Determine the [X, Y] coordinate at the center of the cell enclosing the given text.  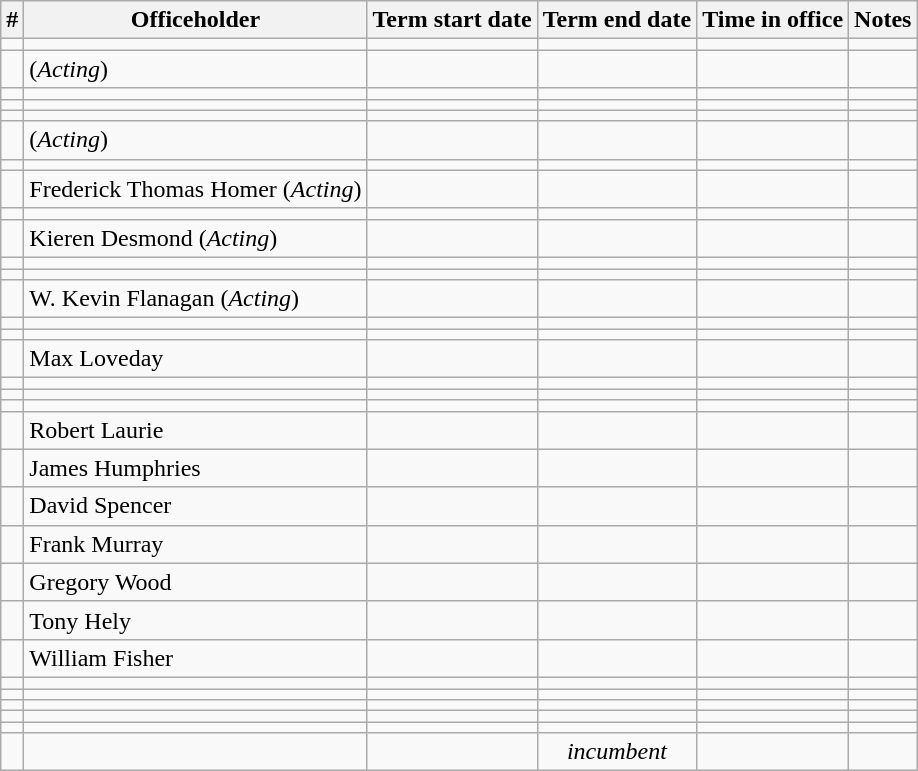
Max Loveday [196, 359]
William Fisher [196, 658]
Term start date [452, 20]
Kieren Desmond (Acting) [196, 238]
Time in office [773, 20]
Frederick Thomas Homer (Acting) [196, 189]
incumbent [617, 752]
James Humphries [196, 468]
Tony Hely [196, 620]
Notes [883, 20]
# [12, 20]
Term end date [617, 20]
David Spencer [196, 506]
Officeholder [196, 20]
Robert Laurie [196, 430]
Gregory Wood [196, 582]
W. Kevin Flanagan (Acting) [196, 299]
Frank Murray [196, 544]
